Detect which cell encompasses the target text, then output its (x, y) center coordinate. 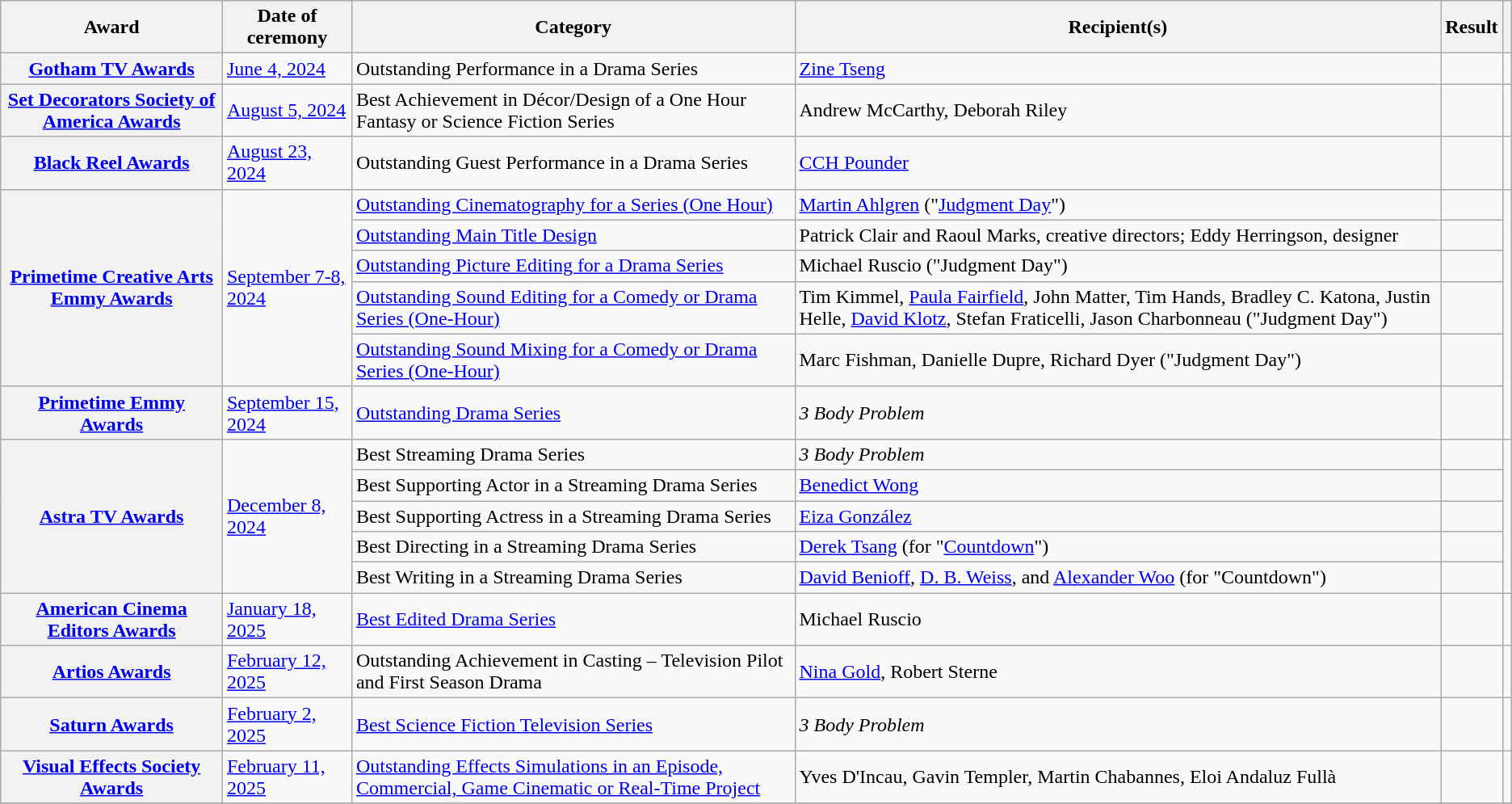
Best Achievement in Décor/Design of a One Hour Fantasy or Science Fiction Series (573, 110)
Result (1472, 27)
Category (573, 27)
February 2, 2025 (287, 724)
September 7-8, 2024 (287, 288)
Best Supporting Actress in a Streaming Drama Series (573, 516)
Visual Effects Society Awards (111, 777)
September 15, 2024 (287, 412)
Marc Fishman, Danielle Dupre, Richard Dyer ("Judgment Day") (1118, 360)
Martin Ahlgren ("Judgment Day") (1118, 204)
Outstanding Picture Editing for a Drama Series (573, 266)
Michael Ruscio (1118, 619)
Date of ceremony (287, 27)
American Cinema Editors Awards (111, 619)
Patrick Clair and Raoul Marks, creative directors; Eddy Herringson, designer (1118, 235)
Outstanding Sound Mixing for a Comedy or Drama Series (One-Hour) (573, 360)
Primetime Creative Arts Emmy Awards (111, 288)
August 23, 2024 (287, 163)
Best Writing in a Streaming Drama Series (573, 578)
Black Reel Awards (111, 163)
Benedict Wong (1118, 485)
February 11, 2025 (287, 777)
Astra TV Awards (111, 516)
Primetime Emmy Awards (111, 412)
CCH Pounder (1118, 163)
Michael Ruscio ("Judgment Day") (1118, 266)
Outstanding Effects Simulations in an Episode, Commercial, Game Cinematic or Real-Time Project (573, 777)
Outstanding Drama Series (573, 412)
Nina Gold, Robert Sterne (1118, 672)
Best Science Fiction Television Series (573, 724)
Best Directing in a Streaming Drama Series (573, 547)
Outstanding Main Title Design (573, 235)
February 12, 2025 (287, 672)
Artios Awards (111, 672)
Outstanding Sound Editing for a Comedy or Drama Series (One-Hour) (573, 307)
Yves D'Incau, Gavin Templer, Martin Chabannes, Eloi Andaluz Fullà (1118, 777)
Gotham TV Awards (111, 69)
January 18, 2025 (287, 619)
Eiza González (1118, 516)
Recipient(s) (1118, 27)
June 4, 2024 (287, 69)
David Benioff, D. B. Weiss, and Alexander Woo (for "Countdown") (1118, 578)
Outstanding Achievement in Casting – Television Pilot and First Season Drama (573, 672)
Saturn Awards (111, 724)
Best Supporting Actor in a Streaming Drama Series (573, 485)
Best Edited Drama Series (573, 619)
Andrew McCarthy, Deborah Riley (1118, 110)
Award (111, 27)
Set Decorators Society of America Awards (111, 110)
Derek Tsang (for "Countdown") (1118, 547)
Outstanding Guest Performance in a Drama Series (573, 163)
Best Streaming Drama Series (573, 454)
Zine Tseng (1118, 69)
Outstanding Performance in a Drama Series (573, 69)
August 5, 2024 (287, 110)
Outstanding Cinematography for a Series (One Hour) (573, 204)
December 8, 2024 (287, 516)
